Return [X, Y] of the center of cell containing provided text 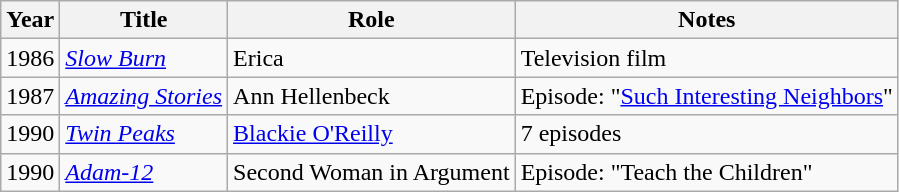
1987 [30, 96]
7 episodes [706, 134]
Notes [706, 20]
Twin Peaks [144, 134]
Adam-12 [144, 172]
Episode: "Teach the Children" [706, 172]
Second Woman in Argument [372, 172]
Blackie O'Reilly [372, 134]
Episode: "Such Interesting Neighbors" [706, 96]
Ann Hellenbeck [372, 96]
Slow Burn [144, 58]
Title [144, 20]
Erica [372, 58]
Role [372, 20]
Year [30, 20]
1986 [30, 58]
Amazing Stories [144, 96]
Television film [706, 58]
